Identify which cell holds the provided text, then report its [x, y] central coordinate. 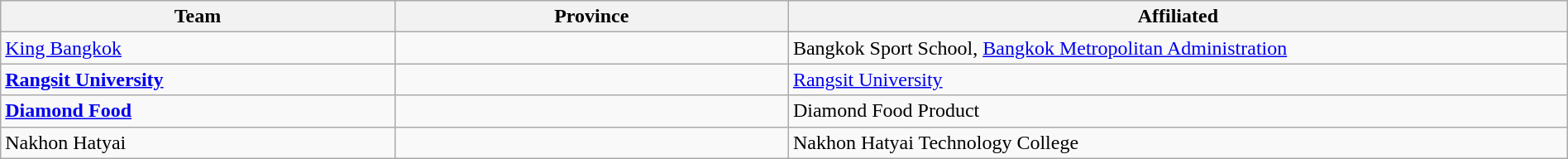
Team [198, 17]
Province [591, 17]
King Bangkok [198, 48]
Nakhon Hatyai Technology College [1178, 142]
Bangkok Sport School, Bangkok Metropolitan Administration [1178, 48]
Diamond Food [198, 111]
Affiliated [1178, 17]
Nakhon Hatyai [198, 142]
Diamond Food Product [1178, 111]
